Capture the cell that displays the provided text and extract its (x, y) central coordinate. 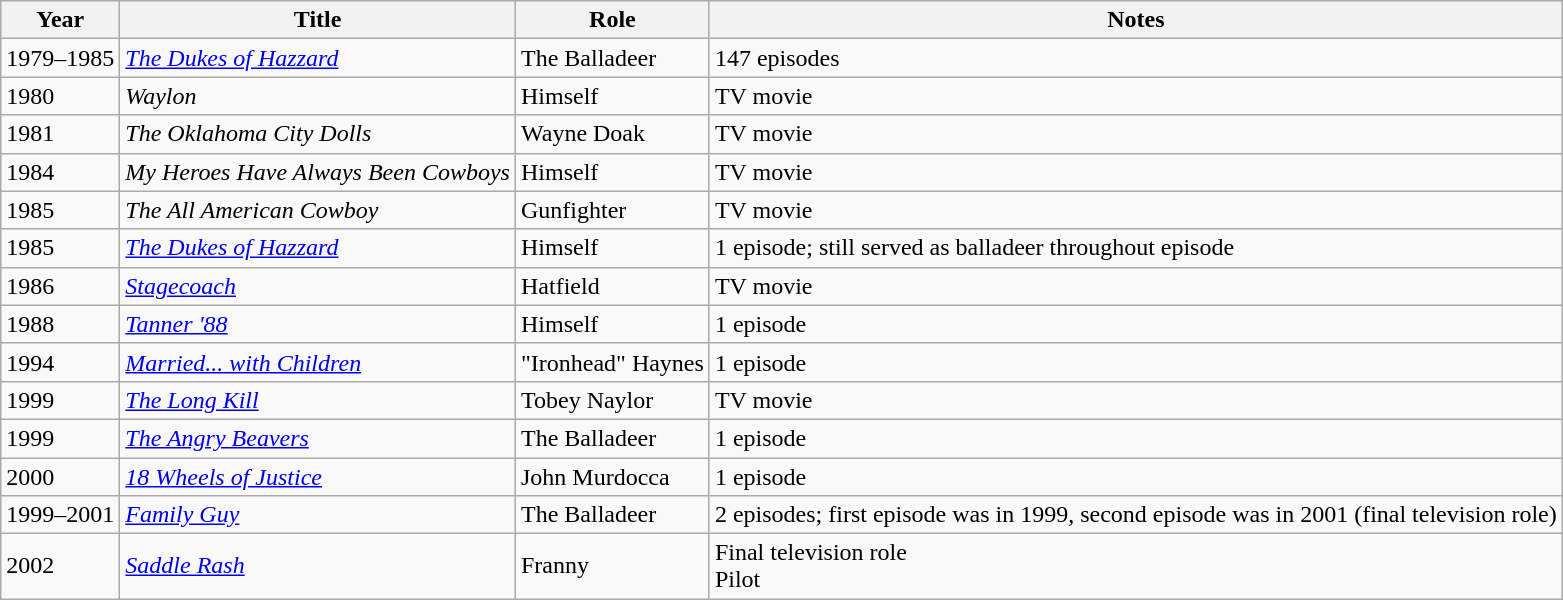
1986 (60, 286)
Year (60, 20)
Tobey Naylor (612, 400)
147 episodes (1136, 58)
The Long Kill (318, 400)
Role (612, 20)
2002 (60, 566)
John Murdocca (612, 477)
Wayne Doak (612, 134)
Waylon (318, 96)
Saddle Rash (318, 566)
1 episode; still served as balladeer throughout episode (1136, 248)
Hatfield (612, 286)
1988 (60, 324)
2 episodes; first episode was in 1999, second episode was in 2001 (final television role) (1136, 515)
The Oklahoma City Dolls (318, 134)
Notes (1136, 20)
Married... with Children (318, 362)
Title (318, 20)
Gunfighter (612, 210)
1984 (60, 172)
1980 (60, 96)
18 Wheels of Justice (318, 477)
1999–2001 (60, 515)
1979–1985 (60, 58)
Final television rolePilot (1136, 566)
Stagecoach (318, 286)
Family Guy (318, 515)
"Ironhead" Haynes (612, 362)
The All American Cowboy (318, 210)
1981 (60, 134)
The Angry Beavers (318, 438)
Tanner '88 (318, 324)
1994 (60, 362)
My Heroes Have Always Been Cowboys (318, 172)
Franny (612, 566)
2000 (60, 477)
